Capture the cell that displays the provided text and extract its (X, Y) central coordinate. 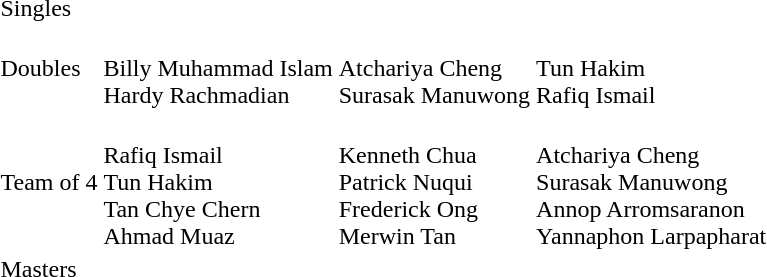
Atchariya ChengSurasak Manuwong (434, 68)
Kenneth ChuaPatrick NuquiFrederick OngMerwin Tan (434, 182)
Billy Muhammad IslamHardy Rachmadian (218, 68)
Rafiq IsmailTun HakimTan Chye ChernAhmad Muaz (218, 182)
